From the cell containing the given text, extract its center point as (X, Y) coordinate. 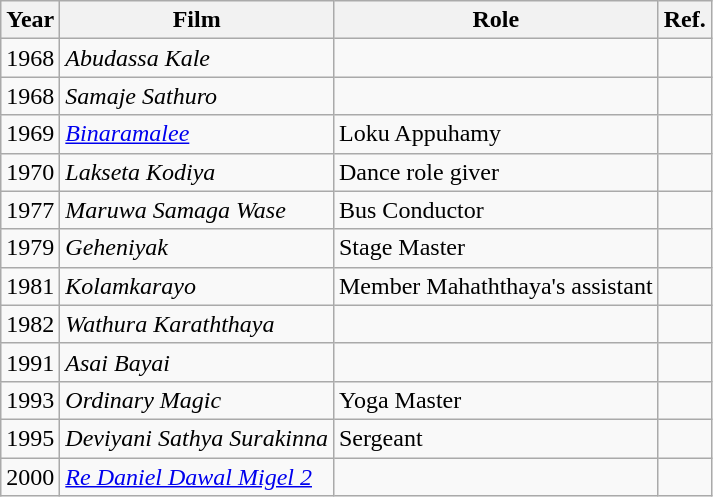
Role (496, 20)
1981 (30, 286)
Dance role giver (496, 172)
Member Mahaththaya's assistant (496, 286)
1977 (30, 210)
Wathura Karaththaya (197, 324)
1995 (30, 438)
Asai Bayai (197, 362)
Geheniyak (197, 248)
1993 (30, 400)
Maruwa Samaga Wase (197, 210)
Ordinary Magic (197, 400)
1979 (30, 248)
Re Daniel Dawal Migel 2 (197, 477)
Abudassa Kale (197, 58)
Deviyani Sathya Surakinna (197, 438)
Bus Conductor (496, 210)
Year (30, 20)
Lakseta Kodiya (197, 172)
Samaje Sathuro (197, 96)
Binaramalee (197, 134)
Film (197, 20)
1991 (30, 362)
Loku Appuhamy (496, 134)
1982 (30, 324)
Yoga Master (496, 400)
2000 (30, 477)
Ref. (684, 20)
Stage Master (496, 248)
Sergeant (496, 438)
Kolamkarayo (197, 286)
1970 (30, 172)
1969 (30, 134)
